For the text-containing cell, return its midpoint in [x, y] coordinate format. 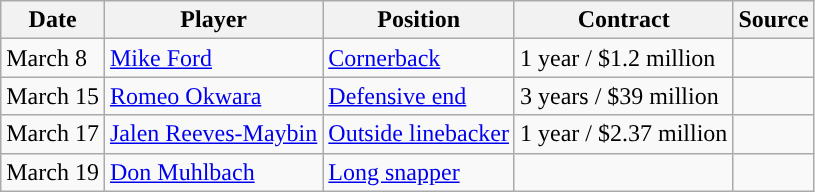
Outside linebacker [419, 134]
Romeo Okwara [213, 96]
March 15 [53, 96]
March 8 [53, 58]
3 years / $39 million [623, 96]
Jalen Reeves-Maybin [213, 134]
1 year / $1.2 million [623, 58]
Defensive end [419, 96]
March 17 [53, 134]
Source [774, 20]
Position [419, 20]
Mike Ford [213, 58]
1 year / $2.37 million [623, 134]
Cornerback [419, 58]
Contract [623, 20]
Date [53, 20]
Long snapper [419, 172]
Don Muhlbach [213, 172]
March 19 [53, 172]
Player [213, 20]
